From the cell containing the given text, extract its center point as (X, Y) coordinate. 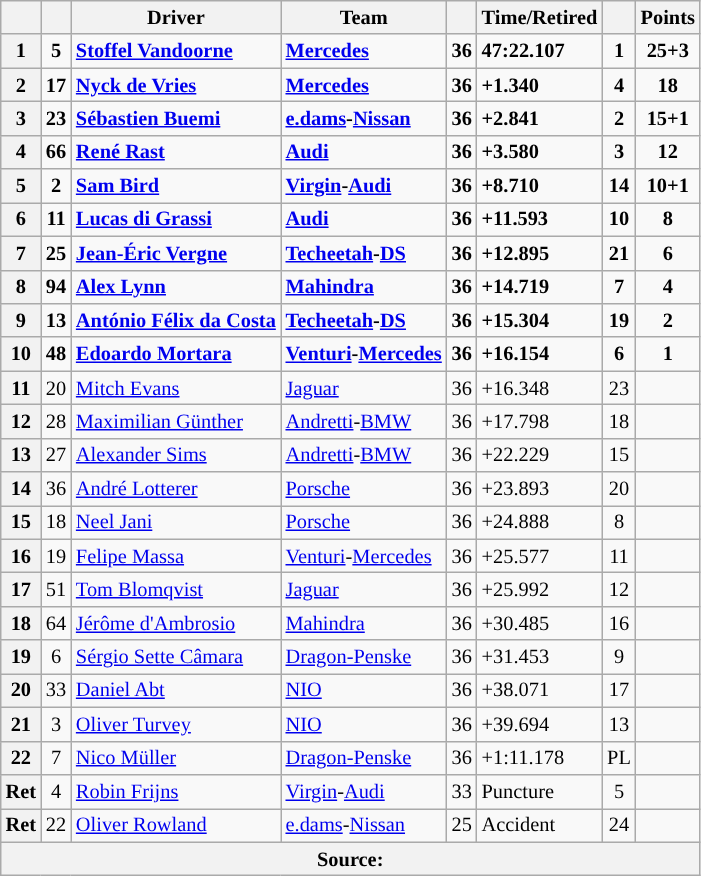
Jérôme d'Ambrosio (176, 623)
Driver (176, 17)
Lucas di Grassi (176, 219)
+25.992 (540, 589)
+14.719 (540, 287)
Maximilian Günther (176, 421)
Source: (350, 859)
+12.895 (540, 253)
+38.071 (540, 690)
10+1 (668, 186)
Edoardo Mortara (176, 354)
+22.229 (540, 455)
+31.453 (540, 657)
Puncture (540, 791)
48 (56, 354)
Neel Jani (176, 522)
94 (56, 287)
Sébastien Buemi (176, 118)
Nico Müller (176, 758)
Alex Lynn (176, 287)
+25.577 (540, 556)
+16.348 (540, 388)
+11.593 (540, 219)
+15.304 (540, 320)
+17.798 (540, 421)
+2.841 (540, 118)
Jean-Éric Vergne (176, 253)
Accident (540, 825)
51 (56, 589)
Nyck de Vries (176, 85)
24 (618, 825)
28 (56, 421)
+16.154 (540, 354)
Team (364, 17)
66 (56, 152)
+1:11.178 (540, 758)
+24.888 (540, 522)
+30.485 (540, 623)
Mitch Evans (176, 388)
25+3 (668, 51)
André Lotterer (176, 489)
Oliver Turvey (176, 724)
Stoffel Vandoorne (176, 51)
Felipe Massa (176, 556)
27 (56, 455)
47:22.107 (540, 51)
Sérgio Sette Câmara (176, 657)
Daniel Abt (176, 690)
Alexander Sims (176, 455)
Time/Retired (540, 17)
64 (56, 623)
+39.694 (540, 724)
+23.893 (540, 489)
Robin Frijns (176, 791)
Sam Bird (176, 186)
René Rast (176, 152)
+3.580 (540, 152)
15+1 (668, 118)
PL (618, 758)
+8.710 (540, 186)
Oliver Rowland (176, 825)
+1.340 (540, 85)
António Félix da Costa (176, 320)
Points (668, 17)
Tom Blomqvist (176, 589)
